Identify which cell holds the provided text, then report its (X, Y) central coordinate. 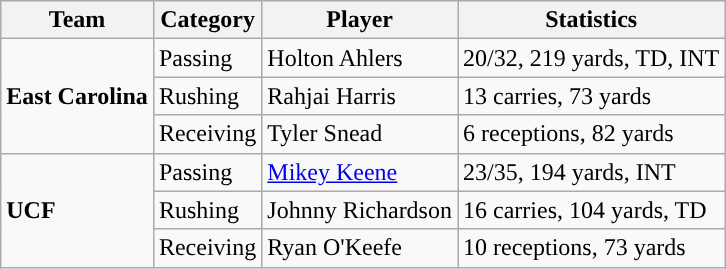
Category (207, 20)
6 receptions, 82 yards (592, 134)
16 carries, 104 yards, TD (592, 210)
East Carolina (78, 96)
UCF (78, 210)
Player (360, 20)
Holton Ahlers (360, 58)
Tyler Snead (360, 134)
Johnny Richardson (360, 210)
13 carries, 73 yards (592, 96)
Statistics (592, 20)
23/35, 194 yards, INT (592, 172)
Team (78, 20)
Mikey Keene (360, 172)
10 receptions, 73 yards (592, 248)
Rahjai Harris (360, 96)
Ryan O'Keefe (360, 248)
20/32, 219 yards, TD, INT (592, 58)
